Provide the (x, y) coordinate of the cell's center where the given text is located.  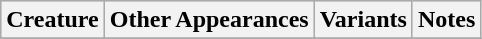
Variants (363, 20)
Notes (446, 20)
Creature (52, 20)
Other Appearances (209, 20)
